From the cell containing the given text, extract its center point as [x, y] coordinate. 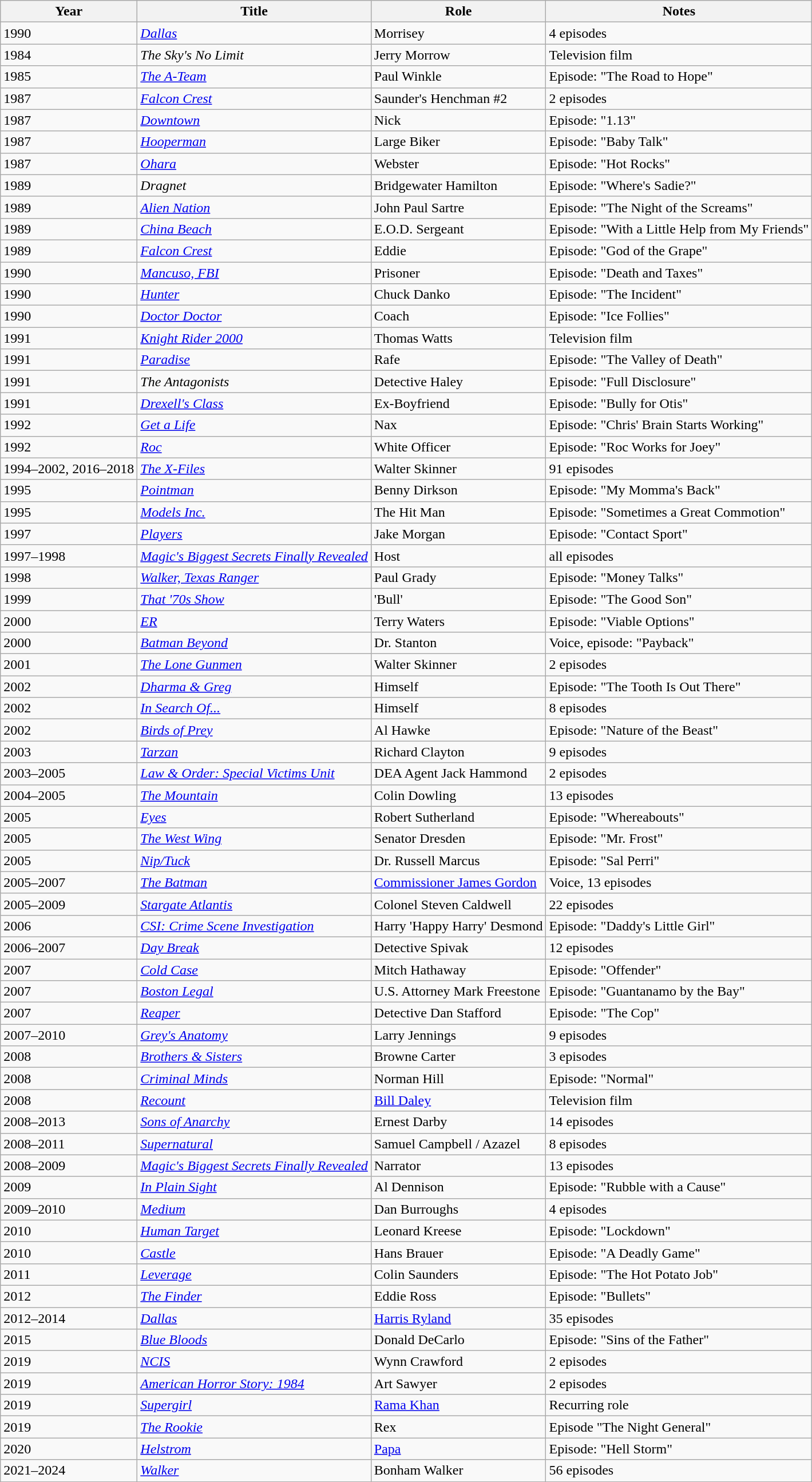
Episode: "My Momma's Back" [679, 490]
Art Sawyer [458, 1384]
2012–2014 [69, 1318]
Day Break [254, 948]
CSI: Crime Scene Investigation [254, 926]
Dharma & Greg [254, 687]
Notes [679, 11]
Blue Bloods [254, 1340]
Voice, 13 episodes [679, 882]
Bonham Walker [458, 1471]
In Search Of... [254, 708]
Host [458, 556]
all episodes [679, 556]
Knight Rider 2000 [254, 338]
1985 [69, 77]
Boston Legal [254, 992]
12 episodes [679, 948]
Episode: "Baby Talk" [679, 142]
Walker [254, 1471]
Ernest Darby [458, 1122]
Senator Dresden [458, 839]
1997–1998 [69, 556]
Morrisey [458, 33]
Castle [254, 1253]
Rama Khan [458, 1405]
Large Biker [458, 142]
American Horror Story: 1984 [254, 1384]
Get a Life [254, 425]
Hooperman [254, 142]
Medium [254, 1209]
The Lone Gunmen [254, 665]
That '70s Show [254, 599]
1994–2002, 2016–2018 [69, 469]
Colin Saunders [458, 1274]
Jerry Morrow [458, 55]
Rafe [458, 360]
'Bull' [458, 599]
E.O.D. Sergeant [458, 229]
Rex [458, 1427]
Birds of Prey [254, 730]
Episode: "The Road to Hope" [679, 77]
Chuck Danko [458, 295]
Colin Dowling [458, 795]
The Finder [254, 1296]
The West Wing [254, 839]
Drexell's Class [254, 403]
Episode: "Money Talks" [679, 577]
Browne Carter [458, 1057]
Episode: "Bullets" [679, 1296]
Episode: "The Night of the Screams" [679, 207]
Colonel Steven Caldwell [458, 904]
Bridgewater Hamilton [458, 185]
The Rookie [254, 1427]
Episode: "Roc Works for Joey" [679, 447]
Leonard Kreese [458, 1231]
2012 [69, 1296]
Recount [254, 1100]
2020 [69, 1449]
U.S. Attorney Mark Freestone [458, 992]
Episode: "Sal Perri" [679, 861]
Episode: "Normal" [679, 1079]
Voice, episode: "Payback" [679, 643]
2008–2011 [69, 1144]
Episode: "Where's Sadie?" [679, 185]
The Antagonists [254, 382]
Terry Waters [458, 621]
In Plain Sight [254, 1187]
2008–2009 [69, 1166]
Dan Burroughs [458, 1209]
Players [254, 534]
2007–2010 [69, 1035]
Episode: "Daddy's Little Girl" [679, 926]
Dr. Stanton [458, 643]
The X-Files [254, 469]
Tarzan [254, 752]
ER [254, 621]
Detective Dan Stafford [458, 1013]
2015 [69, 1340]
Leverage [254, 1274]
The Batman [254, 882]
Episode: "Sometimes a Great Commotion" [679, 512]
Criminal Minds [254, 1079]
1998 [69, 577]
Episode: "Ice Follies" [679, 316]
Episode: "Lockdown" [679, 1231]
Wynn Crawford [458, 1362]
1984 [69, 55]
Detective Spivak [458, 948]
Mitch Hathaway [458, 970]
Papa [458, 1449]
The Sky's No Limit [254, 55]
14 episodes [679, 1122]
DEA Agent Jack Hammond [458, 774]
Nax [458, 425]
Episode: "The Incident" [679, 295]
Larry Jennings [458, 1035]
Narrator [458, 1166]
Law & Order: Special Victims Unit [254, 774]
Webster [458, 164]
Eddie [458, 251]
Detective Haley [458, 382]
Episode: "A Deadly Game" [679, 1253]
Episode: "Full Disclosure" [679, 382]
Recurring role [679, 1405]
Role [458, 11]
Paradise [254, 360]
Harris Ryland [458, 1318]
Episode: "God of the Grape" [679, 251]
Al Dennison [458, 1187]
Alien Nation [254, 207]
Hunter [254, 295]
Episode: "Guantanamo by the Bay" [679, 992]
2011 [69, 1274]
The Hit Man [458, 512]
2003–2005 [69, 774]
2005–2009 [69, 904]
Paul Winkle [458, 77]
Hans Brauer [458, 1253]
Benny Dirkson [458, 490]
Episode: "Whereabouts" [679, 817]
Coach [458, 316]
2009–2010 [69, 1209]
22 episodes [679, 904]
The Mountain [254, 795]
Episode: "Mr. Frost" [679, 839]
Eyes [254, 817]
2005–2007 [69, 882]
Episode: "The Tooth Is Out There" [679, 687]
Walker, Texas Ranger [254, 577]
Episode: "With a Little Help from My Friends" [679, 229]
2003 [69, 752]
Title [254, 11]
Paul Grady [458, 577]
35 episodes [679, 1318]
Reaper [254, 1013]
Episode: "Rubble with a Cause" [679, 1187]
Episode: "Death and Taxes" [679, 273]
The A-Team [254, 77]
Ex-Boyfriend [458, 403]
Prisoner [458, 273]
2006 [69, 926]
3 episodes [679, 1057]
Episode: "The Cop" [679, 1013]
Robert Sutherland [458, 817]
Sons of Anarchy [254, 1122]
Episode: "Viable Options" [679, 621]
2006–2007 [69, 948]
Nip/Tuck [254, 861]
Year [69, 11]
Saunder's Henchman #2 [458, 98]
White Officer [458, 447]
Batman Beyond [254, 643]
Models Inc. [254, 512]
Episode: "Offender" [679, 970]
2001 [69, 665]
Helstrom [254, 1449]
Episode: "Hell Storm" [679, 1449]
John Paul Sartre [458, 207]
Cold Case [254, 970]
NCIS [254, 1362]
Human Target [254, 1231]
Supernatural [254, 1144]
Episode: "Sins of the Father" [679, 1340]
Episode: "Contact Sport" [679, 534]
Bill Daley [458, 1100]
Doctor Doctor [254, 316]
Episode: "The Valley of Death" [679, 360]
Harry 'Happy Harry' Desmond [458, 926]
Episode: "Hot Rocks" [679, 164]
91 episodes [679, 469]
Jake Morgan [458, 534]
Dragnet [254, 185]
Norman Hill [458, 1079]
Brothers & Sisters [254, 1057]
Episode: "1.13" [679, 120]
China Beach [254, 229]
2009 [69, 1187]
Ohara [254, 164]
Donald DeCarlo [458, 1340]
Mancuso, FBI [254, 273]
Samuel Campbell / Azazel [458, 1144]
Thomas Watts [458, 338]
Downtown [254, 120]
1997 [69, 534]
Episode: "Bully for Otis" [679, 403]
Richard Clayton [458, 752]
Episode: "The Good Son" [679, 599]
Dr. Russell Marcus [458, 861]
Supergirl [254, 1405]
Episode: "The Hot Potato Job" [679, 1274]
1999 [69, 599]
Eddie Ross [458, 1296]
Episode: "Chris' Brain Starts Working" [679, 425]
2008–2013 [69, 1122]
Pointman [254, 490]
Al Hawke [458, 730]
Roc [254, 447]
56 episodes [679, 1471]
2021–2024 [69, 1471]
Nick [458, 120]
Episode: "Nature of the Beast" [679, 730]
Episode "The Night General" [679, 1427]
Grey's Anatomy [254, 1035]
Stargate Atlantis [254, 904]
Commissioner James Gordon [458, 882]
2004–2005 [69, 795]
